Search for the cell housing the specified text and yield its [X, Y] center coordinate. 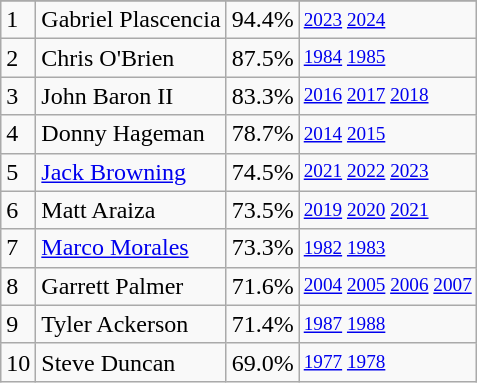
2016 2017 2018 [388, 96]
2023 2024 [388, 20]
73.5% [262, 210]
69.0% [262, 362]
5 [18, 172]
2004 2005 2006 2007 [388, 286]
Tyler Ackerson [131, 324]
1982 1983 [388, 248]
Matt Araiza [131, 210]
87.5% [262, 58]
71.6% [262, 286]
Gabriel Plascencia [131, 20]
John Baron II [131, 96]
10 [18, 362]
1977 1978 [388, 362]
2014 2015 [388, 134]
1 [18, 20]
3 [18, 96]
71.4% [262, 324]
Marco Morales [131, 248]
Donny Hageman [131, 134]
73.3% [262, 248]
6 [18, 210]
1984 1985 [388, 58]
78.7% [262, 134]
2019 2020 2021 [388, 210]
Chris O'Brien [131, 58]
2 [18, 58]
8 [18, 286]
74.5% [262, 172]
Jack Browning [131, 172]
Steve Duncan [131, 362]
1987 1988 [388, 324]
Garrett Palmer [131, 286]
83.3% [262, 96]
94.4% [262, 20]
4 [18, 134]
9 [18, 324]
7 [18, 248]
2021 2022 2023 [388, 172]
